Pinpoint the cell where the given text exists, returning its [x, y] midpoint coordinate. 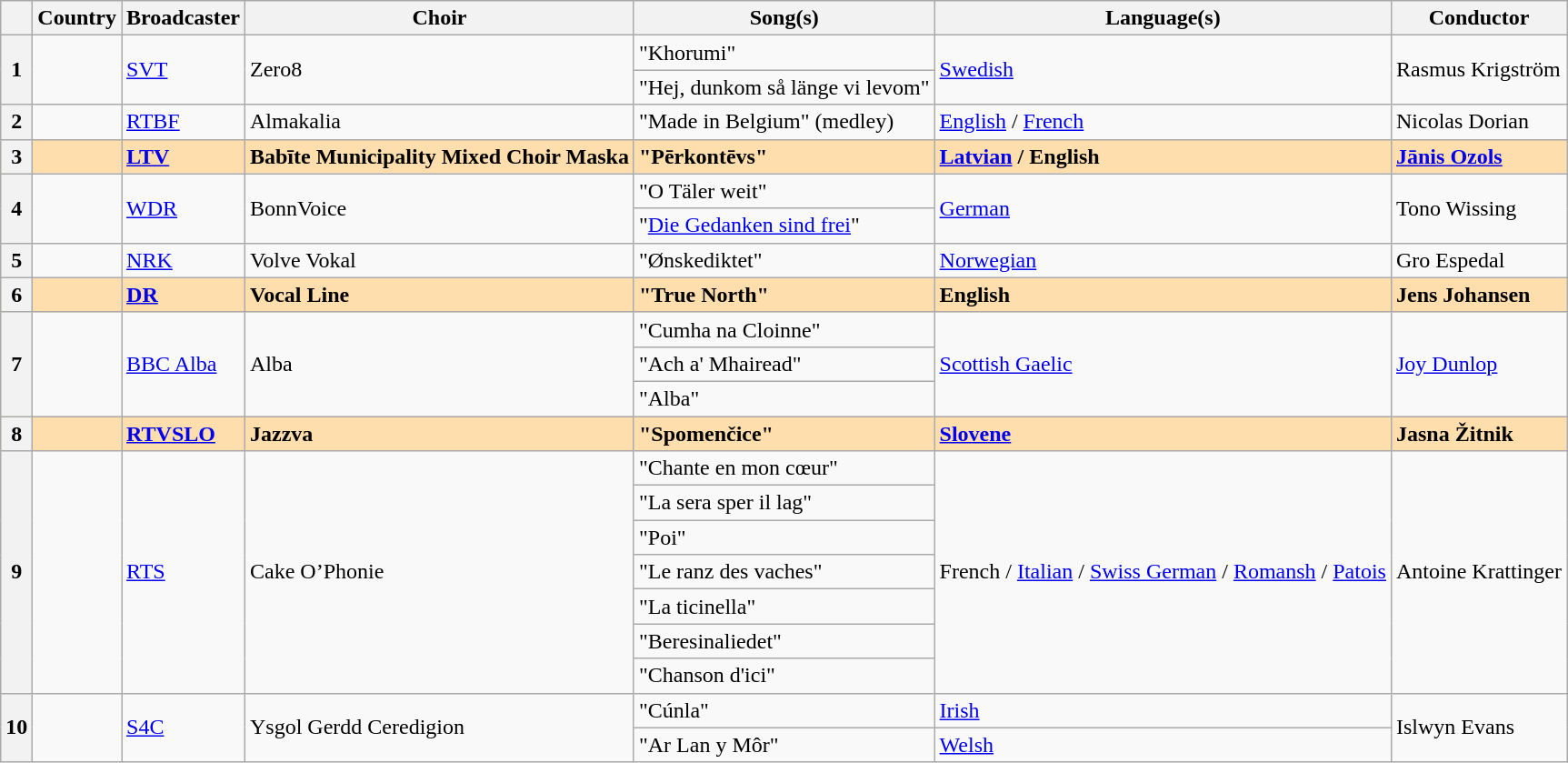
Conductor [1478, 18]
Almakalia [439, 122]
"True North" [784, 295]
"Cúnla" [784, 710]
RTS [184, 572]
BonnVoice [439, 208]
Latvian / English [1163, 156]
10 [16, 728]
Welsh [1163, 745]
Alba [439, 364]
4 [16, 208]
Norwegian [1163, 260]
Slovene [1163, 434]
Jānis Ozols [1478, 156]
Jazzva [439, 434]
5 [16, 260]
"Ønskediktet" [784, 260]
WDR [184, 208]
Broadcaster [184, 18]
German [1163, 208]
Joy Dunlop [1478, 364]
Ysgol Gerdd Ceredigion [439, 728]
"O Täler weit" [784, 191]
Jasna Žitnik [1478, 434]
9 [16, 572]
NRK [184, 260]
Jens Johansen [1478, 295]
LTV [184, 156]
"Le ranz des vaches" [784, 572]
"Chanson d'ici" [784, 676]
Rasmus Krigström [1478, 70]
Tono Wissing [1478, 208]
DR [184, 295]
Nicolas Dorian [1478, 122]
1 [16, 70]
S4C [184, 728]
"Cumha na Cloinne" [784, 329]
SVT [184, 70]
Antoine Krattinger [1478, 572]
"Chante en mon cœur" [784, 468]
Language(s) [1163, 18]
Irish [1163, 710]
RTBF [184, 122]
"Die Gedanken sind frei" [784, 226]
"Spomenčice" [784, 434]
English / French [1163, 122]
Zero8 [439, 70]
Vocal Line [439, 295]
Babīte Municipality Mixed Choir Maska [439, 156]
"Made in Belgium" (medley) [784, 122]
"La ticinella" [784, 607]
8 [16, 434]
Cake O’Phonie [439, 572]
Song(s) [784, 18]
BBC Alba [184, 364]
"Ar Lan y Môr" [784, 745]
"Khorumi" [784, 53]
Islwyn Evans [1478, 728]
"Alba" [784, 398]
Scottish Gaelic [1163, 364]
2 [16, 122]
Volve Vokal [439, 260]
"Pērkontēvs" [784, 156]
Choir [439, 18]
"Beresinaliedet" [784, 641]
6 [16, 295]
7 [16, 364]
"La sera sper il lag" [784, 503]
3 [16, 156]
English [1163, 295]
"Ach a' Mhairead" [784, 364]
"Hej, dunkom så länge vi levom" [784, 87]
Country [77, 18]
RTVSLO [184, 434]
Gro Espedal [1478, 260]
French / Italian / Swiss German / Romansh / Patois [1163, 572]
Swedish [1163, 70]
"Poi" [784, 537]
